Search for the cell housing the specified text and yield its (x, y) center coordinate. 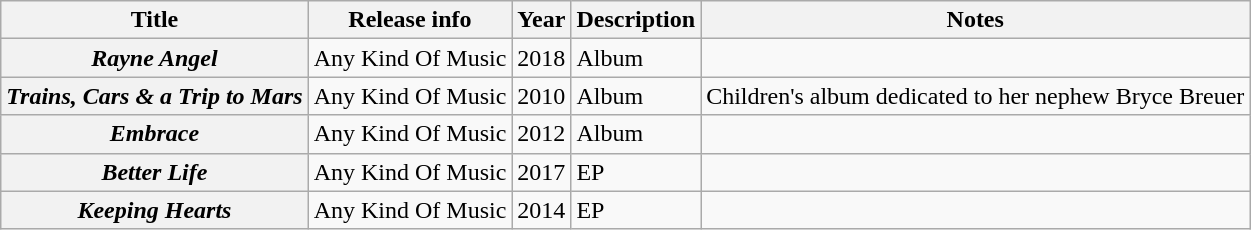
2018 (542, 58)
Rayne Angel (154, 58)
2010 (542, 96)
Better Life (154, 172)
2017 (542, 172)
2012 (542, 134)
Embrace (154, 134)
Trains, Cars & a Trip to Mars (154, 96)
Year (542, 20)
Keeping Hearts (154, 210)
Notes (976, 20)
Description (636, 20)
2014 (542, 210)
Release info (410, 20)
Children's album dedicated to her nephew Bryce Breuer (976, 96)
Title (154, 20)
